Output the (x, y) coordinate of the center of the cell containing the given text.  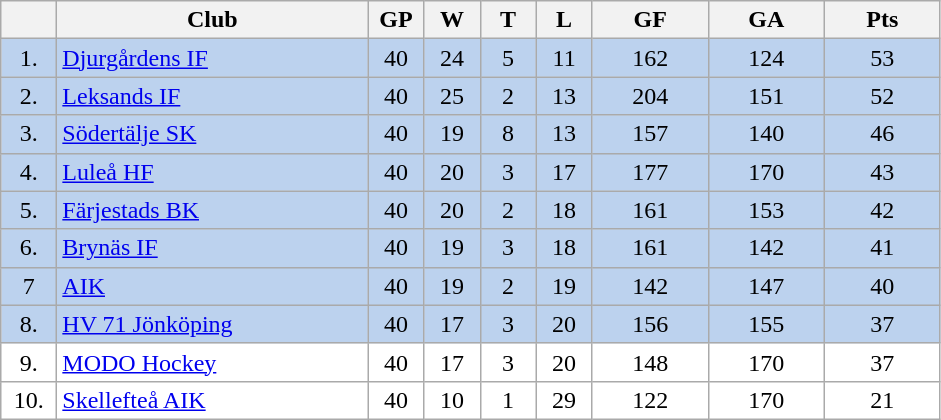
10. (29, 400)
10 (452, 400)
Club (212, 20)
2. (29, 96)
Luleå HF (212, 172)
GA (766, 20)
Skellefteå AIK (212, 400)
25 (452, 96)
T (508, 20)
41 (882, 248)
124 (766, 58)
Södertälje SK (212, 134)
Brynäs IF (212, 248)
155 (766, 324)
Pts (882, 20)
Leksands IF (212, 96)
3. (29, 134)
156 (650, 324)
L (564, 20)
AIK (212, 286)
122 (650, 400)
8 (508, 134)
29 (564, 400)
204 (650, 96)
5. (29, 210)
GF (650, 20)
177 (650, 172)
24 (452, 58)
53 (882, 58)
43 (882, 172)
162 (650, 58)
147 (766, 286)
Färjestads BK (212, 210)
1. (29, 58)
W (452, 20)
Djurgårdens IF (212, 58)
52 (882, 96)
153 (766, 210)
148 (650, 362)
157 (650, 134)
9. (29, 362)
6. (29, 248)
1 (508, 400)
151 (766, 96)
42 (882, 210)
8. (29, 324)
21 (882, 400)
11 (564, 58)
7 (29, 286)
5 (508, 58)
140 (766, 134)
HV 71 Jönköping (212, 324)
4. (29, 172)
46 (882, 134)
GP (396, 20)
MODO Hockey (212, 362)
